Identify which cell holds the provided text, then report its (x, y) central coordinate. 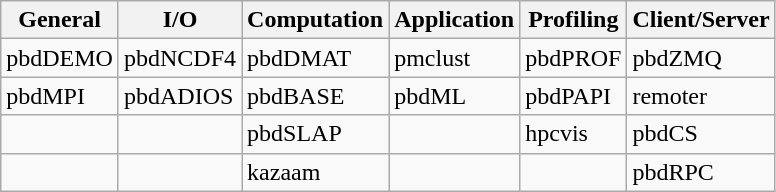
Client/Server (701, 20)
pbdRPC (701, 172)
Profiling (574, 20)
kazaam (316, 172)
pbdCS (701, 134)
I/O (180, 20)
pbdBASE (316, 96)
pbdML (454, 96)
pbdMPI (60, 96)
hpcvis (574, 134)
pbdZMQ (701, 58)
pbdADIOS (180, 96)
remoter (701, 96)
Computation (316, 20)
Application (454, 20)
pbdPAPI (574, 96)
General (60, 20)
pbdDEMO (60, 58)
pmclust (454, 58)
pbdNCDF4 (180, 58)
pbdPROF (574, 58)
pbdSLAP (316, 134)
pbdDMAT (316, 58)
